Return [x, y] of the center of cell containing provided text 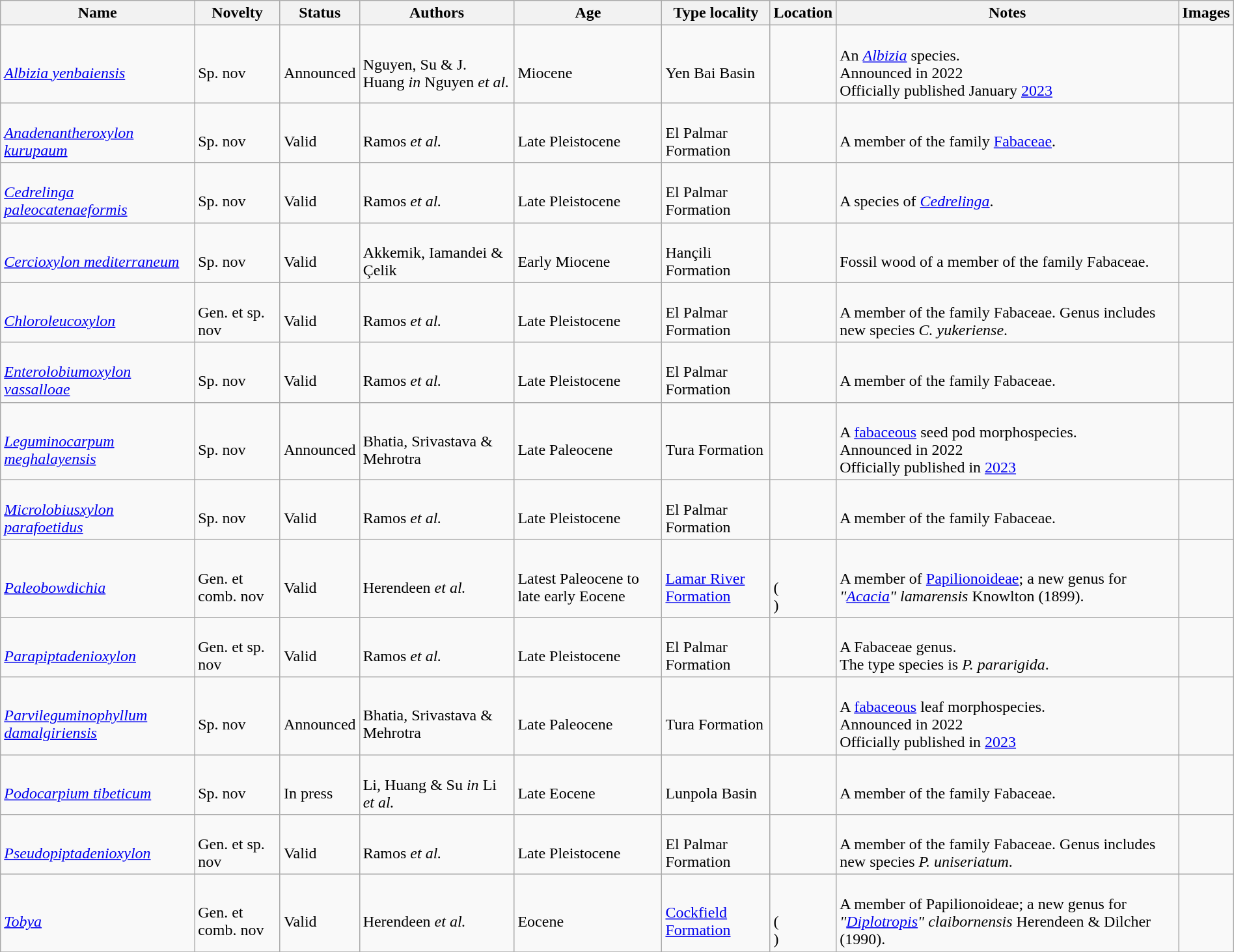
Late Eocene [588, 785]
Paleobowdichia [98, 578]
Images [1206, 13]
Nguyen, Su & J. Huang in Nguyen et al. [437, 64]
Leguminocarpum meghalayensis [98, 441]
Cockfield Formation [716, 914]
Miocene [588, 64]
Parapiptadenioxylon [98, 647]
Hançili Formation [716, 252]
A fabaceous seed pod morphospecies. Announced in 2022Officially published in 2023 [1008, 441]
A member of Papilionoideae; a new genus for "Acacia" lamarensis Knowlton (1899). [1008, 578]
Cedrelinga paleocatenaeformis [98, 193]
A species of Cedrelinga. [1008, 193]
In press [320, 785]
A member of Papilionoideae; a new genus for "Diplotropis" claibornensis Herendeen & Dilcher (1990). [1008, 914]
A Fabaceae genus. The type species is P. pararigida. [1008, 647]
A fabaceous leaf morphospecies. Announced in 2022Officially published in 2023 [1008, 716]
Latest Paleocene to late early Eocene [588, 578]
Name [98, 13]
Authors [437, 13]
Pseudopiptadenioxylon [98, 845]
Type locality [716, 13]
Lamar River Formation [716, 578]
Chloroleucoxylon [98, 312]
Li, Huang & Su in Li et al. [437, 785]
A member of the family Fabaceae. Genus includes new species C. yukeriense. [1008, 312]
Parvileguminophyllum damalgiriensis [98, 716]
Akkemik, Iamandei & Çelik [437, 252]
Podocarpium tibeticum [98, 785]
Location [803, 13]
An Albizia species.Announced in 2022Officially published January 2023 [1008, 64]
Novelty [238, 13]
Fossil wood of a member of the family Fabaceae. [1008, 252]
Status [320, 13]
Microlobiusxylon parafoetidus [98, 510]
A member of the family Fabaceae. Genus includes new species P. uniseriatum. [1008, 845]
Early Miocene [588, 252]
Lunpola Basin [716, 785]
Tobya [98, 914]
Age [588, 13]
Cercioxylon mediterraneum [98, 252]
Anadenantheroxylon kurupaum [98, 133]
Enterolobiumoxylon vassalloae [98, 372]
Notes [1008, 13]
Albizia yenbaiensis [98, 64]
Yen Bai Basin [716, 64]
Eocene [588, 914]
